Provide the (X, Y) coordinate of the cell's center where the given text is located.  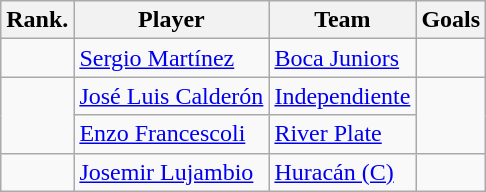
Enzo Francescoli (172, 134)
Josemir Lujambio (172, 172)
Sergio Martínez (172, 58)
José Luis Calderón (172, 96)
River Plate (342, 134)
Rank. (38, 20)
Team (342, 20)
Huracán (C) (342, 172)
Player (172, 20)
Boca Juniors (342, 58)
Independiente (342, 96)
Goals (451, 20)
